From the cell containing the given text, extract its center point as (X, Y) coordinate. 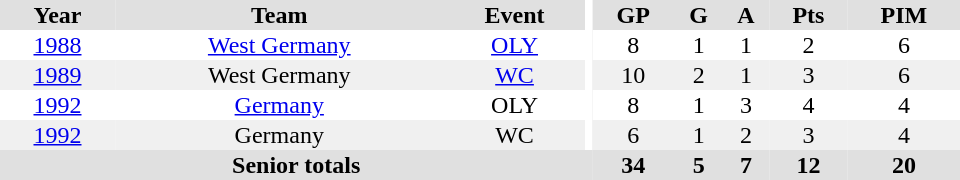
Pts (808, 15)
Event (515, 15)
10 (633, 75)
12 (808, 165)
PIM (904, 15)
7 (746, 165)
1988 (58, 45)
Team (280, 15)
1989 (58, 75)
GP (633, 15)
34 (633, 165)
G (698, 15)
5 (698, 165)
20 (904, 165)
Senior totals (296, 165)
A (746, 15)
Year (58, 15)
